Scan for the cell matching the given text and deliver its [x, y] coordinate at center. 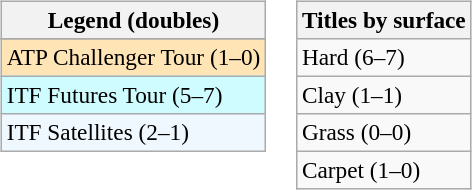
Carpet (1–0) [384, 171]
ITF Satellites (2–1) [133, 133]
Grass (0–0) [384, 133]
Legend (doubles) [133, 20]
ITF Futures Tour (5–7) [133, 95]
ATP Challenger Tour (1–0) [133, 57]
Hard (6–7) [384, 57]
Clay (1–1) [384, 95]
Titles by surface [384, 20]
